For the text-containing cell, return its midpoint in (X, Y) coordinate format. 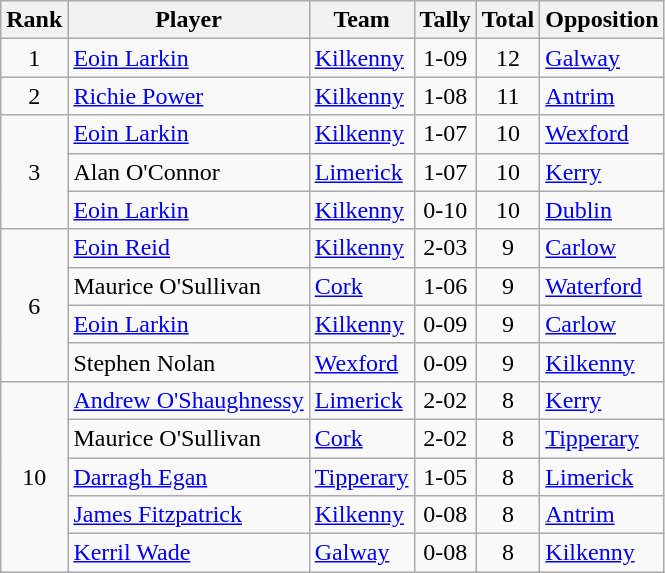
12 (508, 58)
1 (34, 58)
Andrew O'Shaughnessy (188, 400)
1-09 (445, 58)
Richie Power (188, 96)
6 (34, 305)
0-10 (445, 210)
2 (34, 96)
Opposition (602, 20)
Tally (445, 20)
James Fitzpatrick (188, 515)
2-03 (445, 248)
Rank (34, 20)
Darragh Egan (188, 477)
3 (34, 172)
Eoin Reid (188, 248)
11 (508, 96)
Kerril Wade (188, 553)
Player (188, 20)
Dublin (602, 210)
Alan O'Connor (188, 172)
1-08 (445, 96)
1-06 (445, 286)
1-05 (445, 477)
Waterford (602, 286)
Stephen Nolan (188, 362)
Team (362, 20)
Total (508, 20)
